Output the [x, y] coordinate of the center of the cell containing the given text.  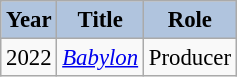
Babylon [100, 58]
2022 [29, 58]
Title [100, 20]
Role [190, 20]
Year [29, 20]
Producer [190, 58]
